Capture the cell that displays the provided text and extract its (x, y) central coordinate. 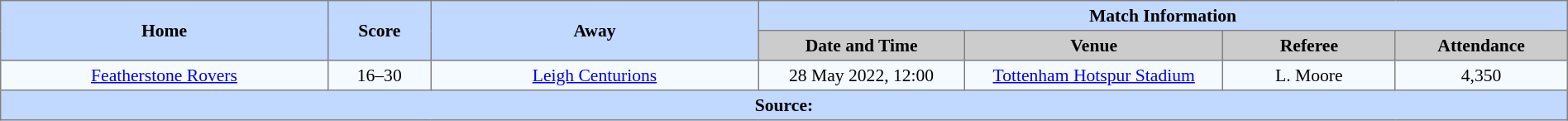
Match Information (1163, 16)
Score (379, 31)
Attendance (1481, 46)
Date and Time (862, 46)
16–30 (379, 75)
28 May 2022, 12:00 (862, 75)
Referee (1309, 46)
Featherstone Rovers (165, 75)
Source: (784, 105)
L. Moore (1309, 75)
Tottenham Hotspur Stadium (1094, 75)
Away (595, 31)
Leigh Centurions (595, 75)
Home (165, 31)
Venue (1094, 46)
4,350 (1481, 75)
